Return the [x, y] coordinate for the center point of the cell that contains the specified text.  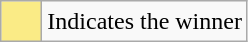
Indicates the winner [145, 22]
